Output the [X, Y] coordinate of the center of the cell containing the given text.  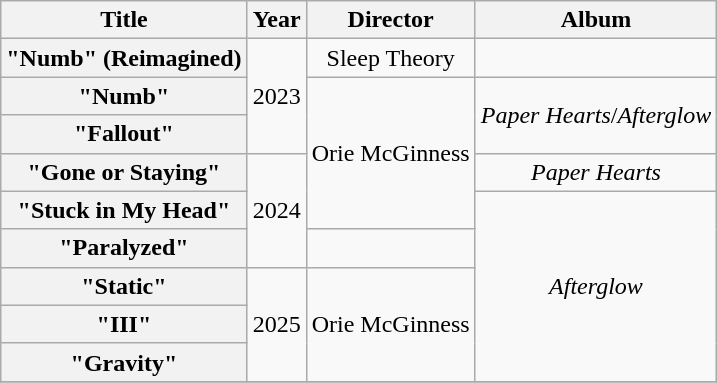
Album [596, 20]
Afterglow [596, 286]
Title [124, 20]
"Stuck in My Head" [124, 210]
"Gravity" [124, 362]
Paper Hearts [596, 172]
"Numb" [124, 96]
"Fallout" [124, 134]
2024 [276, 210]
Year [276, 20]
Sleep Theory [390, 58]
2025 [276, 324]
"III" [124, 324]
Director [390, 20]
"Paralyzed" [124, 248]
Paper Hearts/Afterglow [596, 115]
"Static" [124, 286]
"Numb" (Reimagined) [124, 58]
2023 [276, 96]
"Gone or Staying" [124, 172]
